Extract the [x, y] coordinate from the center of the cell holding the provided text.  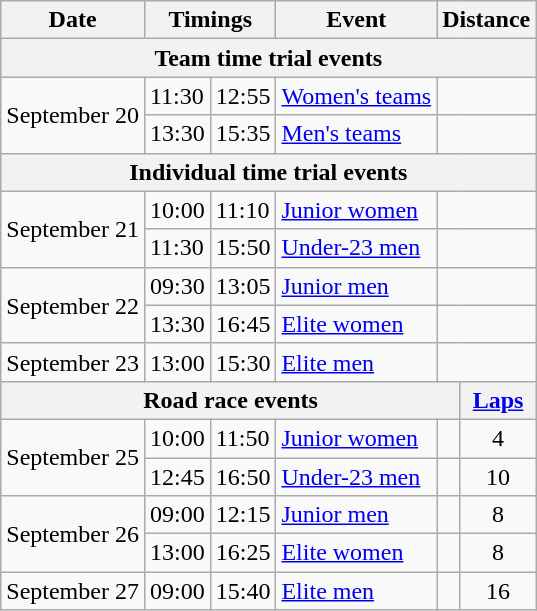
16:25 [243, 553]
16:50 [243, 477]
Distance [486, 20]
16:45 [243, 324]
12:15 [243, 515]
September 27 [73, 591]
10 [498, 477]
September 26 [73, 534]
Road race events [231, 400]
Laps [498, 400]
11:10 [243, 210]
September 20 [73, 115]
Women's teams [356, 96]
11:50 [243, 438]
4 [498, 438]
Event [356, 20]
Team time trial events [268, 58]
September 23 [73, 362]
Individual time trial events [268, 172]
15:35 [243, 134]
15:30 [243, 362]
15:40 [243, 591]
Date [73, 20]
12:45 [177, 477]
13:05 [243, 286]
09:30 [177, 286]
September 22 [73, 305]
September 25 [73, 457]
Men's teams [356, 134]
16 [498, 591]
15:50 [243, 248]
Timings [210, 20]
12:55 [243, 96]
September 21 [73, 229]
